Determine the [X, Y] coordinate at the center of the cell enclosing the given text.  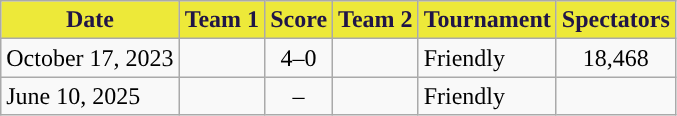
4–0 [299, 58]
Score [299, 20]
Date [90, 20]
Tournament [487, 20]
Team 2 [376, 20]
October 17, 2023 [90, 58]
Team 1 [222, 20]
– [299, 96]
Spectators [616, 20]
June 10, 2025 [90, 96]
18,468 [616, 58]
